Output the (x, y) coordinate of the center of the cell containing the given text.  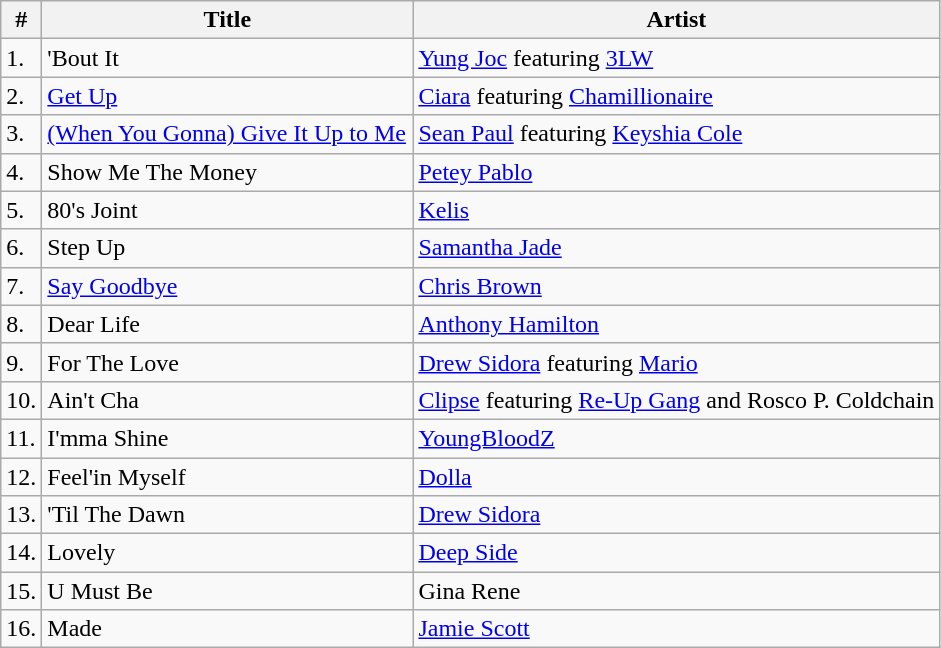
6. (22, 248)
Drew Sidora featuring Mario (676, 362)
Chris Brown (676, 286)
11. (22, 438)
16. (22, 629)
Made (228, 629)
Dear Life (228, 324)
I'mma Shine (228, 438)
Anthony Hamilton (676, 324)
Feel'in Myself (228, 477)
7. (22, 286)
Kelis (676, 210)
5. (22, 210)
Dolla (676, 477)
(When You Gonna) Give It Up to Me (228, 134)
# (22, 20)
Get Up (228, 96)
'Bout It (228, 58)
Title (228, 20)
Petey Pablo (676, 172)
3. (22, 134)
Gina Rene (676, 591)
2. (22, 96)
Lovely (228, 553)
Samantha Jade (676, 248)
8. (22, 324)
Clipse featuring Re-Up Gang and Rosco P. Coldchain (676, 400)
Ain't Cha (228, 400)
'Til The Dawn (228, 515)
Ciara featuring Chamillionaire (676, 96)
15. (22, 591)
U Must Be (228, 591)
Drew Sidora (676, 515)
Artist (676, 20)
For The Love (228, 362)
Sean Paul featuring Keyshia Cole (676, 134)
YoungBloodZ (676, 438)
Say Goodbye (228, 286)
Deep Side (676, 553)
4. (22, 172)
10. (22, 400)
80's Joint (228, 210)
1. (22, 58)
14. (22, 553)
13. (22, 515)
9. (22, 362)
Jamie Scott (676, 629)
12. (22, 477)
Step Up (228, 248)
Show Me The Money (228, 172)
Yung Joc featuring 3LW (676, 58)
